Return the (x, y) coordinate for the center point of the cell that contains the specified text.  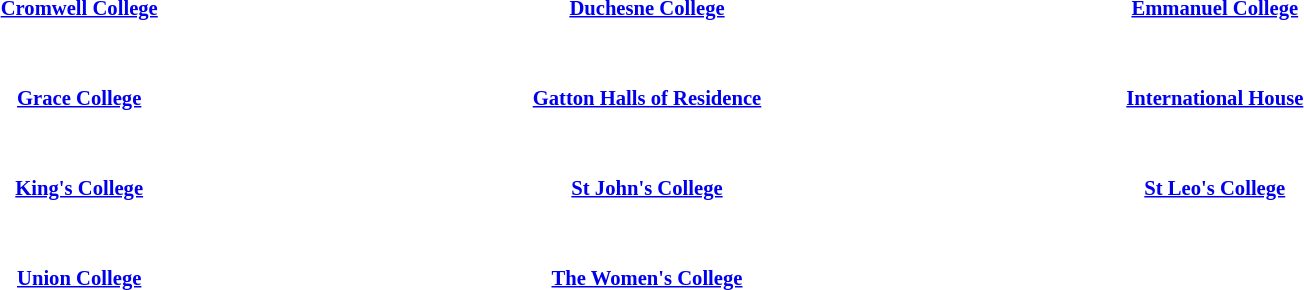
Gatton Halls of Residence (648, 98)
St John's College (648, 188)
